Provide the (x, y) coordinate of the cell's center where the given text is located.  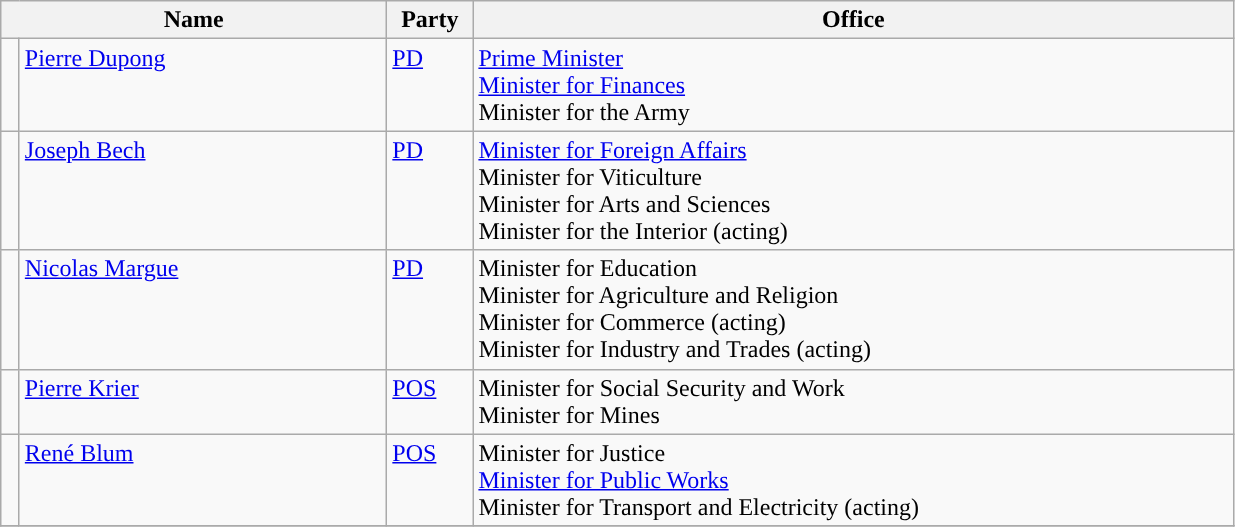
Minister for Foreign Affairs Minister for Viticulture Minister for Arts and Sciences Minister for the Interior (acting) (854, 190)
Pierre Dupong (203, 85)
Nicolas Margue (203, 310)
Party (430, 20)
Name (194, 20)
René Blum (203, 480)
Joseph Bech (203, 190)
Minister for Social Security and Work Minister for Mines (854, 402)
Pierre Krier (203, 402)
Minister for Justice Minister for Public Works Minister for Transport and Electricity (acting) (854, 480)
Minister for Education Minister for Agriculture and Religion Minister for Commerce (acting) Minister for Industry and Trades (acting) (854, 310)
Office (854, 20)
Prime Minister Minister for Finances Minister for the Army (854, 85)
